From the cell containing the given text, extract its center point as (x, y) coordinate. 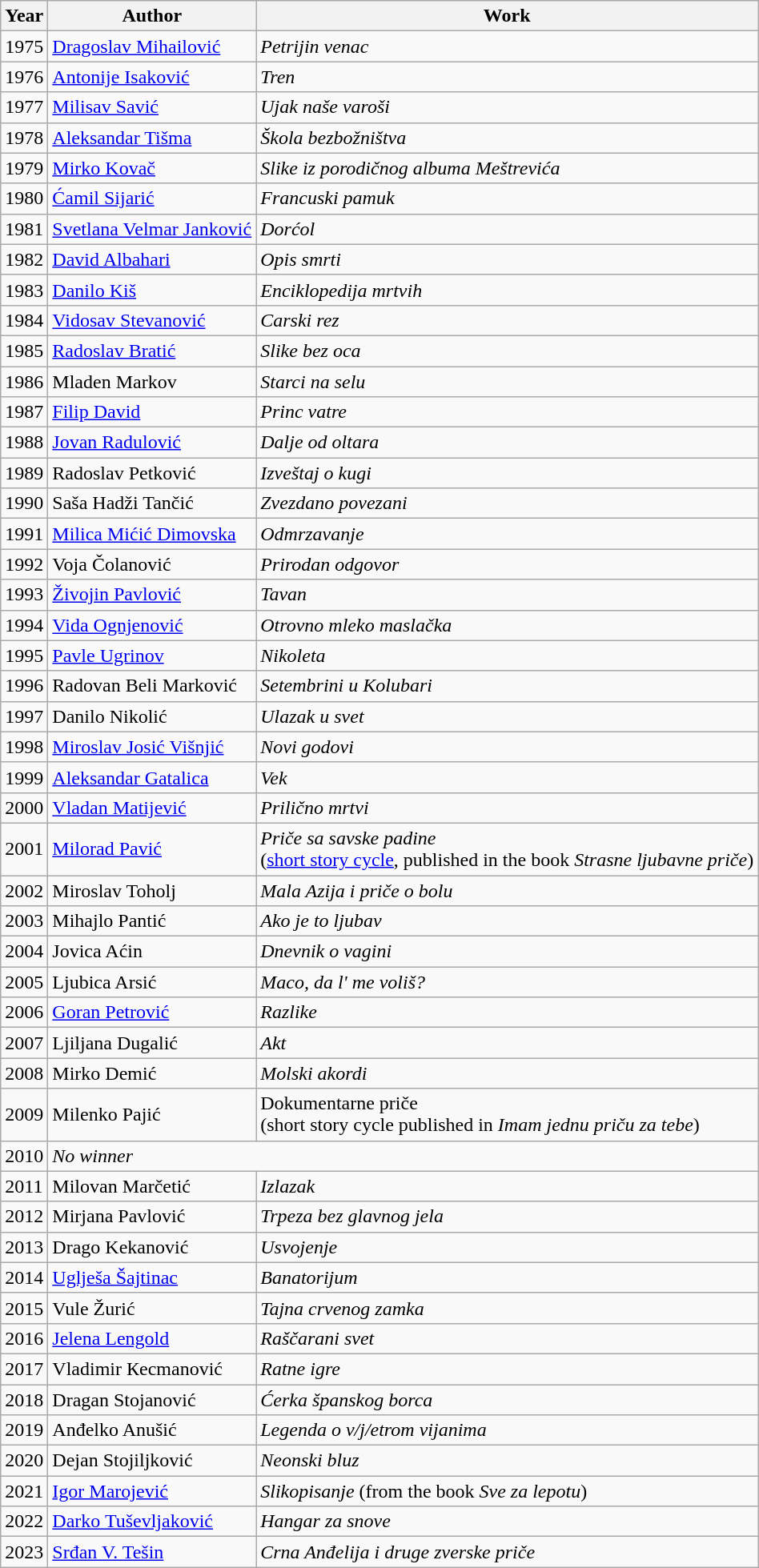
Mirko Demić (152, 1073)
Dnevnik o vagini (508, 952)
1993 (24, 595)
Starci na selu (508, 382)
Mihajlo Pantić (152, 921)
2020 (24, 1461)
Tajna crvenog zamka (508, 1308)
Miroslav Josić Višnjić (152, 747)
2003 (24, 921)
2005 (24, 982)
2023 (24, 1552)
2004 (24, 952)
Milenko Pajić (152, 1114)
No winner (404, 1156)
Novi godovi (508, 747)
Tren (508, 77)
Radovan Beli Marković (152, 686)
2006 (24, 1013)
1994 (24, 625)
Vida Ognjenović (152, 625)
2008 (24, 1073)
David Albahari (152, 259)
Slike iz porodičnog albuma Meštrevića (508, 168)
1979 (24, 168)
2017 (24, 1369)
1978 (24, 138)
1981 (24, 229)
Goran Petrović (152, 1013)
2021 (24, 1491)
Ćamil Sijarić (152, 199)
Trpeza bez glavnog jela (508, 1217)
Vladan Matijević (152, 808)
Filip David (152, 412)
1985 (24, 351)
1975 (24, 46)
Vek (508, 777)
Ratne igre (508, 1369)
1988 (24, 443)
Otrovno mleko maslačka (508, 625)
1998 (24, 747)
Legenda o v/j/etrom vijanima (508, 1430)
2001 (24, 848)
1986 (24, 382)
Carski rez (508, 320)
1989 (24, 473)
Ćerka španskog borca (508, 1400)
Prirodan odgovor (508, 564)
Author (152, 16)
Živojin Pavlović (152, 595)
2002 (24, 891)
1987 (24, 412)
1996 (24, 686)
Raščarani svet (508, 1338)
Ujak naše varoši (508, 107)
Milica Mićić Dimovska (152, 534)
Slike bez oca (508, 351)
Petrijin venac (508, 46)
Milorad Pavić (152, 848)
Aleksandar Gatalica (152, 777)
Work (508, 16)
Pavle Ugrinov (152, 656)
Priče sa savske padine(short story cycle, published in the book Strasne ljubavne priče) (508, 848)
Svetlana Velmar Janković (152, 229)
2015 (24, 1308)
1995 (24, 656)
Ako je to ljubav (508, 921)
Vidosav Stevanović (152, 320)
Izlazak (508, 1186)
Škola bezbožništva (508, 138)
Uglješa Šajtinac (152, 1277)
Dragan Stojanović (152, 1400)
Mirjana Pavlović (152, 1217)
Mladen Markov (152, 382)
1991 (24, 534)
2019 (24, 1430)
Voja Čolanović (152, 564)
Ljubica Arsić (152, 982)
Radoslav Bratić (152, 351)
Zvezdano povezani (508, 503)
1976 (24, 77)
Mirko Kovač (152, 168)
Jovan Radulović (152, 443)
Dokumentarne priče(short story cycle published in Imam jednu priču za tebe) (508, 1114)
2000 (24, 808)
Srđan V. Tešin (152, 1552)
Razlike (508, 1013)
Igor Marojević (152, 1491)
1997 (24, 716)
Danilo Kiš (152, 290)
Mala Azija i priče o bolu (508, 891)
Antonije Isaković (152, 77)
2007 (24, 1043)
Opis smrti (508, 259)
Usvojenje (508, 1247)
Prilično mrtvi (508, 808)
2009 (24, 1114)
Odmrzavanje (508, 534)
Maco, da l' me voliš? (508, 982)
1982 (24, 259)
Radoslav Petković (152, 473)
Enciklopedija mrtvih (508, 290)
1983 (24, 290)
2011 (24, 1186)
Danilo Nikolić (152, 716)
Jovica Aćin (152, 952)
Akt (508, 1043)
1977 (24, 107)
Princ vatre (508, 412)
1980 (24, 199)
2014 (24, 1277)
Tavan (508, 595)
Dorćol (508, 229)
Molski akordi (508, 1073)
Slikopisanje (from the book Sve za lepotu) (508, 1491)
Ulazak u svet (508, 716)
Vladimir Кecmanović (152, 1369)
Nikoleta (508, 656)
Dragoslav Mihailović (152, 46)
1990 (24, 503)
2016 (24, 1338)
2012 (24, 1217)
Francuski pamuk (508, 199)
Hangar za snove (508, 1522)
Darko Tuševljaković (152, 1522)
2010 (24, 1156)
Miroslav Toholj (152, 891)
Crna Anđelija i druge zverske priče (508, 1552)
Neonski bluz (508, 1461)
1984 (24, 320)
Milovan Marčetić (152, 1186)
Dejan Stojiljković (152, 1461)
2018 (24, 1400)
Year (24, 16)
Anđelko Anušić (152, 1430)
Ljiljana Dugalić (152, 1043)
Milisav Savić (152, 107)
Drago Kekanović (152, 1247)
2013 (24, 1247)
1999 (24, 777)
Aleksandar Tišma (152, 138)
1992 (24, 564)
Banatorijum (508, 1277)
Vule Žurić (152, 1308)
Izveštaj o kugi (508, 473)
Saša Hadži Tančić (152, 503)
2022 (24, 1522)
Setembrini u Kolubari (508, 686)
Dalje od oltara (508, 443)
Jelena Lengold (152, 1338)
